Return (X, Y) of the center of cell containing provided text 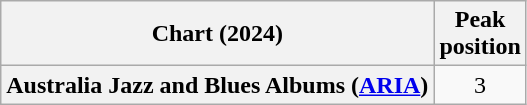
3 (480, 85)
Australia Jazz and Blues Albums (ARIA) (218, 85)
Chart (2024) (218, 34)
Peakposition (480, 34)
